Identify which cell holds the provided text, then report its (X, Y) central coordinate. 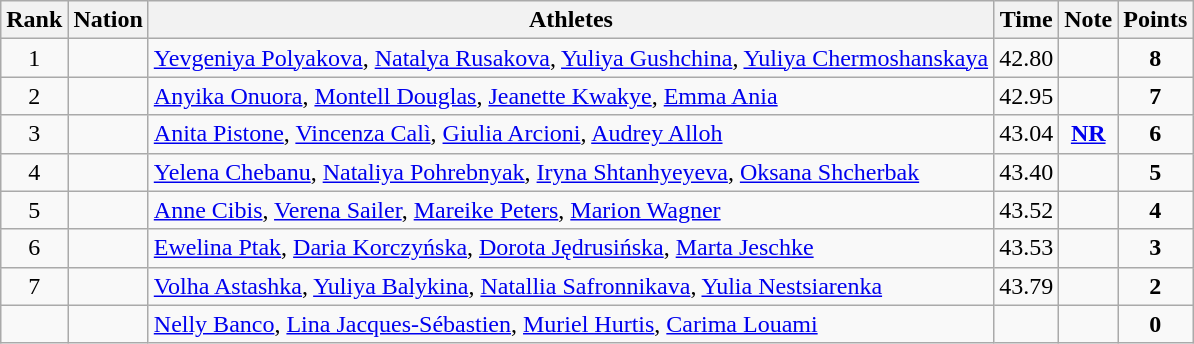
Points (1156, 20)
Anita Pistone, Vincenza Calì, Giulia Arcioni, Audrey Alloh (570, 134)
Ewelina Ptak, Daria Korczyńska, Dorota Jędrusińska, Marta Jeschke (570, 248)
Volha Astashka, Yuliya Balykina, Natallia Safronnikava, Yulia Nestsiarenka (570, 286)
42.80 (1026, 58)
43.40 (1026, 172)
Nation (108, 20)
Note (1088, 20)
NR (1088, 134)
Anyika Onuora, Montell Douglas, Jeanette Kwakye, Emma Ania (570, 96)
Yelena Chebanu, Nataliya Pohrebnyak, Iryna Shtanhyeyeva, Oksana Shcherbak (570, 172)
Yevgeniya Polyakova, Natalya Rusakova, Yuliya Gushchina, Yuliya Chermoshanskaya (570, 58)
8 (1156, 58)
0 (1156, 324)
43.53 (1026, 248)
43.79 (1026, 286)
Athletes (570, 20)
Time (1026, 20)
43.04 (1026, 134)
Nelly Banco, Lina Jacques-Sébastien, Muriel Hurtis, Carima Louami (570, 324)
43.52 (1026, 210)
Anne Cibis, Verena Sailer, Mareike Peters, Marion Wagner (570, 210)
Rank (34, 20)
1 (34, 58)
42.95 (1026, 96)
